From the cell containing the given text, extract its center point as (x, y) coordinate. 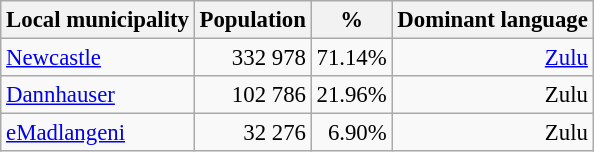
71.14% (352, 58)
Newcastle (98, 58)
Population (252, 20)
32 276 (252, 133)
Dannhauser (98, 95)
eMadlangeni (98, 133)
6.90% (352, 133)
102 786 (252, 95)
Dominant language (492, 20)
332 978 (252, 58)
Local municipality (98, 20)
% (352, 20)
21.96% (352, 95)
